Identify which cell holds the provided text, then report its [X, Y] central coordinate. 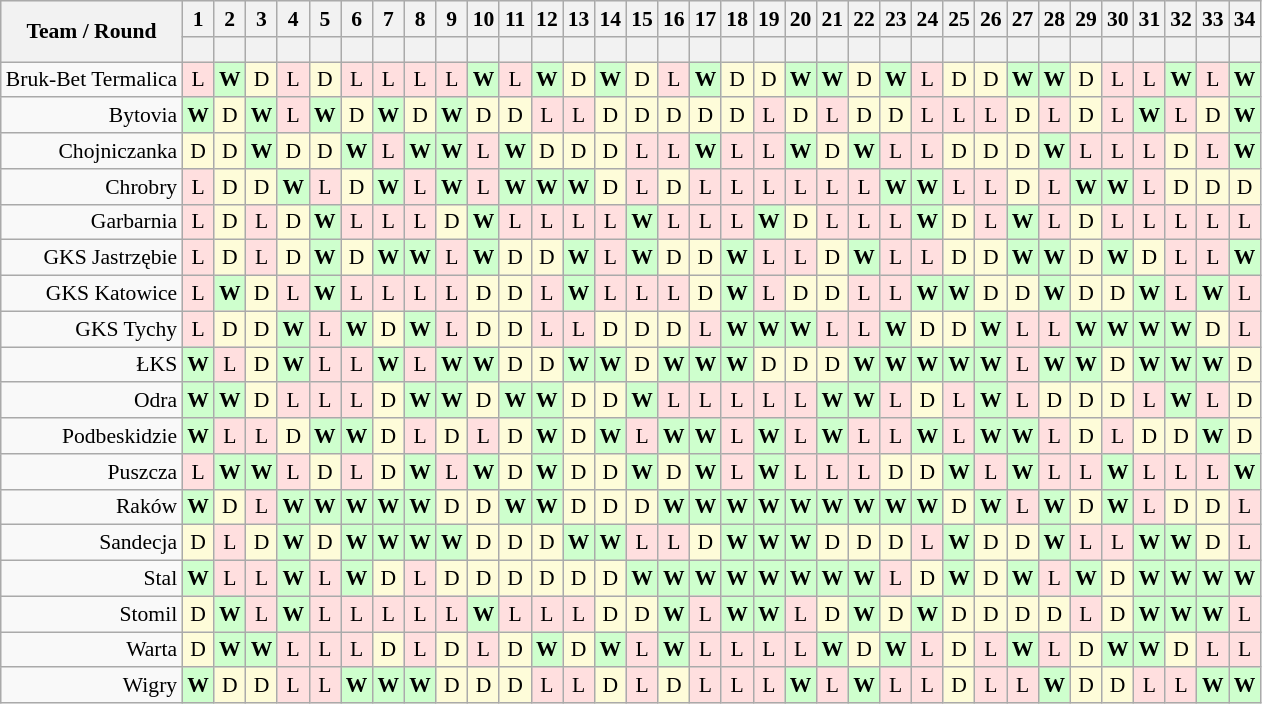
Chrobry [92, 187]
Stal [92, 579]
33 [1213, 19]
Team / Round [92, 32]
27 [1023, 19]
GKS Tychy [92, 329]
22 [864, 19]
6 [357, 19]
15 [642, 19]
1 [198, 19]
Puszcza [92, 472]
Sandecja [92, 543]
23 [896, 19]
25 [959, 19]
21 [832, 19]
18 [737, 19]
11 [515, 19]
Bruk-Bet Termalica [92, 80]
16 [674, 19]
24 [928, 19]
12 [547, 19]
20 [801, 19]
7 [388, 19]
ŁKS [92, 365]
13 [579, 19]
3 [262, 19]
10 [484, 19]
Warta [92, 650]
32 [1181, 19]
4 [293, 19]
GKS Jastrzębie [92, 258]
28 [1054, 19]
31 [1150, 19]
Garbarnia [92, 222]
Bytovia [92, 116]
Raków [92, 507]
34 [1245, 19]
8 [420, 19]
GKS Katowice [92, 294]
14 [610, 19]
Stomil [92, 614]
5 [325, 19]
Odra [92, 401]
Chojniczanka [92, 151]
29 [1086, 19]
26 [991, 19]
Podbeskidzie [92, 436]
Wigry [92, 686]
2 [230, 19]
19 [769, 19]
17 [706, 19]
30 [1118, 19]
9 [452, 19]
